Locate the cell with the specified text and output its (x, y) center coordinate. 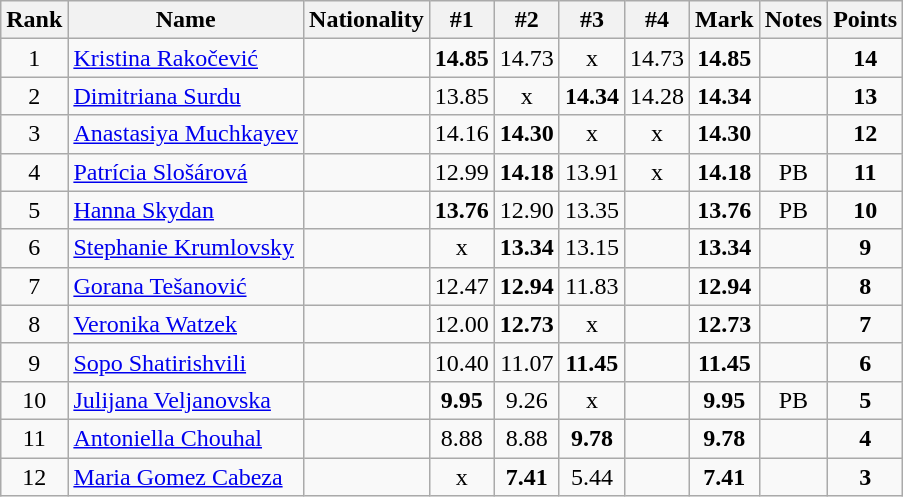
Stephanie Krumlovsky (186, 248)
Notes (793, 20)
Sopo Shatirishvili (186, 362)
Julijana Veljanovska (186, 400)
14.28 (656, 96)
11.83 (592, 286)
Mark (725, 20)
1 (34, 58)
Antoniella Chouhal (186, 438)
2 (34, 96)
Gorana Tešanović (186, 286)
14 (866, 58)
12.00 (462, 324)
11.07 (526, 362)
Name (186, 20)
Rank (34, 20)
Anastasiya Muchkayev (186, 134)
13.85 (462, 96)
#3 (592, 20)
10.40 (462, 362)
12.99 (462, 172)
Dimitriana Surdu (186, 96)
5.44 (592, 477)
Nationality (367, 20)
13 (866, 96)
14.16 (462, 134)
Veronika Watzek (186, 324)
#1 (462, 20)
#4 (656, 20)
12.47 (462, 286)
Patrícia Slošárová (186, 172)
12.90 (526, 210)
Hanna Skydan (186, 210)
13.35 (592, 210)
#2 (526, 20)
9.26 (526, 400)
13.15 (592, 248)
Kristina Rakočević (186, 58)
Maria Gomez Cabeza (186, 477)
13.91 (592, 172)
Points (866, 20)
